Capture the cell that displays the provided text and extract its [x, y] central coordinate. 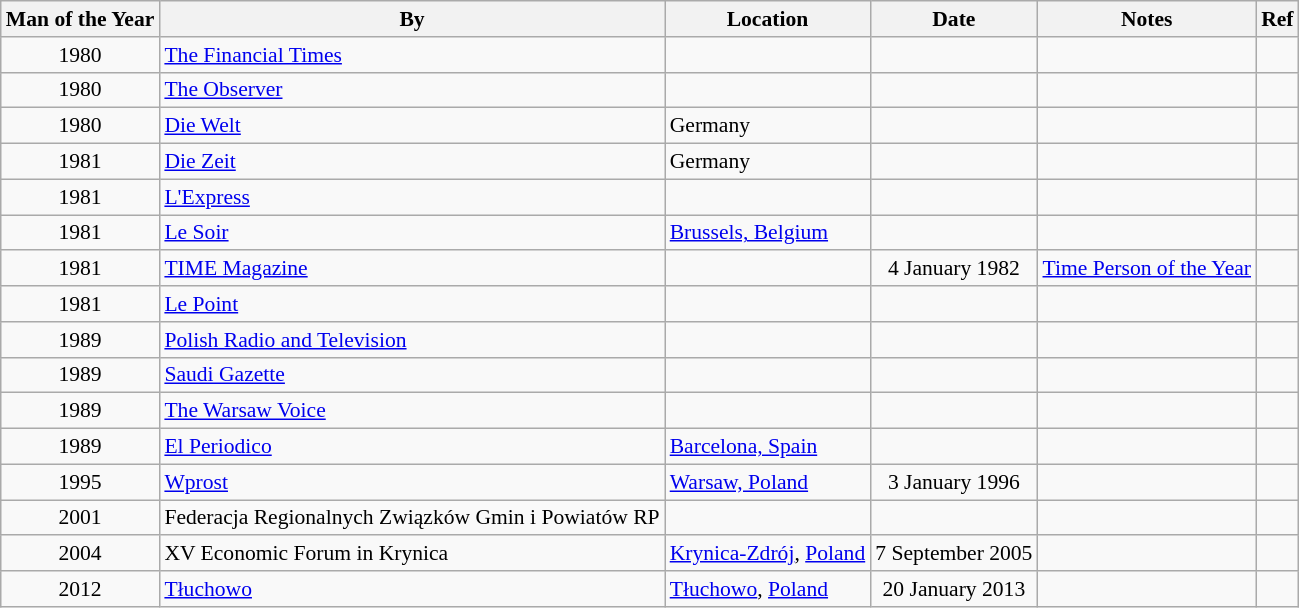
Wprost [412, 482]
Le Point [412, 304]
XV Economic Forum in Krynica [412, 554]
Time Person of the Year [1146, 269]
The Observer [412, 90]
Polish Radio and Television [412, 340]
Brussels, Belgium [768, 233]
2004 [80, 554]
TIME Magazine [412, 269]
El Periodico [412, 447]
Tłuchowo, Poland [768, 589]
Federacja Regionalnych Związków Gmin i Powiatów RP [412, 518]
Location [768, 19]
Barcelona, Spain [768, 447]
2001 [80, 518]
Ref [1277, 19]
1995 [80, 482]
Die Zeit [412, 162]
The Warsaw Voice [412, 411]
L'Express [412, 197]
The Financial Times [412, 55]
Tłuchowo [412, 589]
By [412, 19]
Notes [1146, 19]
Saudi Gazette [412, 375]
4 January 1982 [954, 269]
Warsaw, Poland [768, 482]
Die Welt [412, 126]
Date [954, 19]
3 January 1996 [954, 482]
Krynica-Zdrój, Poland [768, 554]
2012 [80, 589]
20 January 2013 [954, 589]
Le Soir [412, 233]
Man of the Year [80, 19]
7 September 2005 [954, 554]
